Search for the cell housing the specified text and yield its (X, Y) center coordinate. 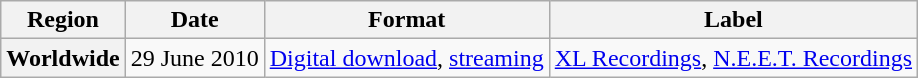
29 June 2010 (194, 58)
XL Recordings, N.E.E.T. Recordings (733, 58)
Date (194, 20)
Format (406, 20)
Label (733, 20)
Worldwide (63, 58)
Digital download, streaming (406, 58)
Region (63, 20)
